Extract the [X, Y] coordinate from the center of the cell holding the provided text.  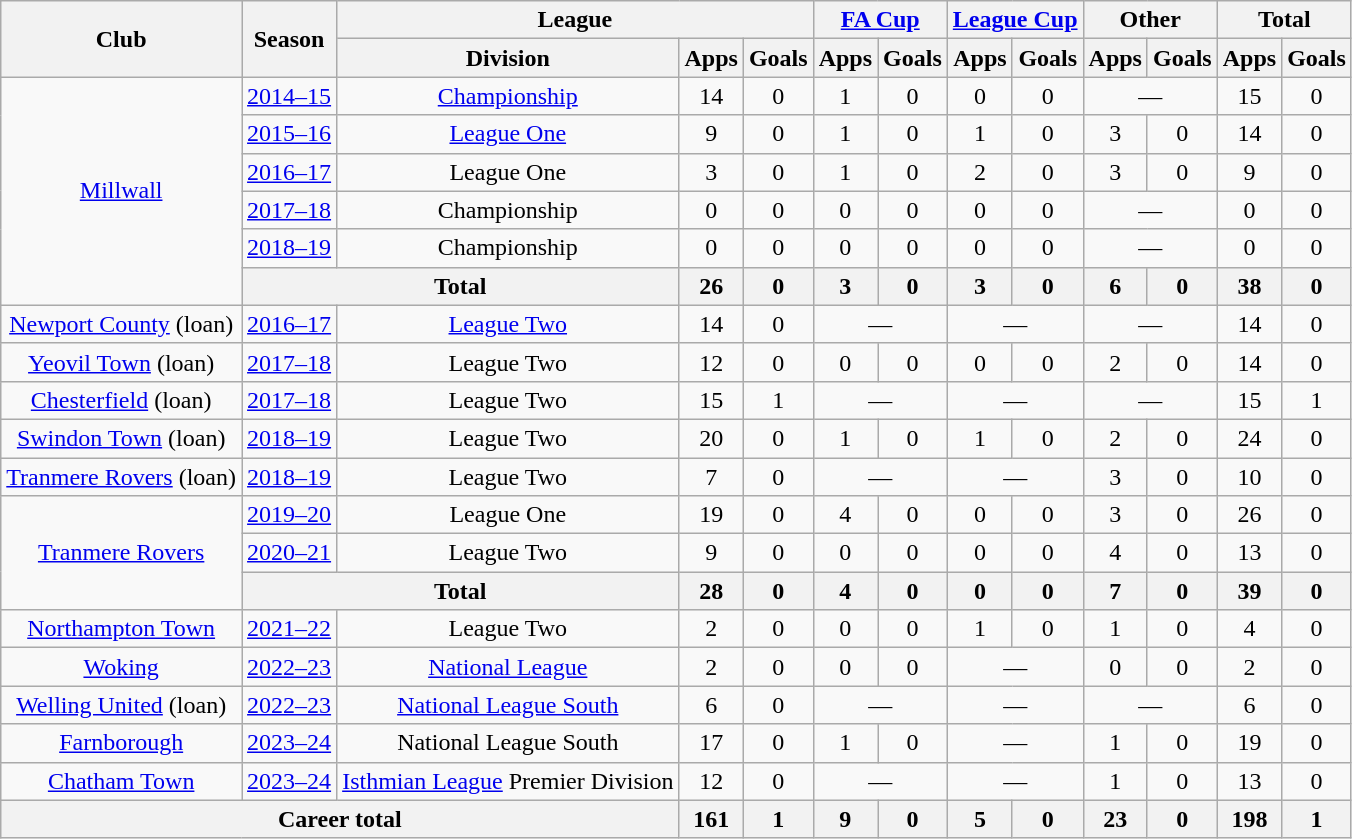
24 [1249, 438]
Season [290, 39]
10 [1249, 477]
Millwall [122, 191]
FA Cup [880, 20]
20 [711, 438]
2015–16 [290, 134]
38 [1249, 286]
National League [508, 667]
5 [980, 819]
Isthmian League Premier Division [508, 781]
Chesterfield (loan) [122, 400]
28 [711, 591]
League [576, 20]
League Cup [1015, 20]
Newport County (loan) [122, 324]
Career total [340, 819]
Other [1150, 20]
Northampton Town [122, 629]
Swindon Town (loan) [122, 438]
23 [1115, 819]
Division [508, 58]
Yeovil Town (loan) [122, 362]
Farnborough [122, 743]
2014–15 [290, 96]
Tranmere Rovers [122, 553]
161 [711, 819]
2020–21 [290, 553]
Woking [122, 667]
17 [711, 743]
2019–20 [290, 515]
Chatham Town [122, 781]
Club [122, 39]
198 [1249, 819]
Tranmere Rovers (loan) [122, 477]
39 [1249, 591]
2021–22 [290, 629]
Welling United (loan) [122, 705]
